Detect which cell encompasses the target text, then output its [x, y] center coordinate. 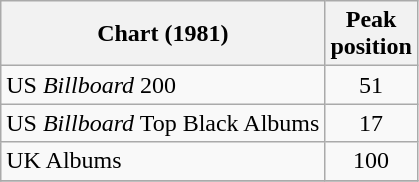
Peakposition [371, 34]
US Billboard 200 [163, 85]
Chart (1981) [163, 34]
UK Albums [163, 161]
17 [371, 123]
51 [371, 85]
100 [371, 161]
US Billboard Top Black Albums [163, 123]
